Return (x, y) of the center of cell containing provided text 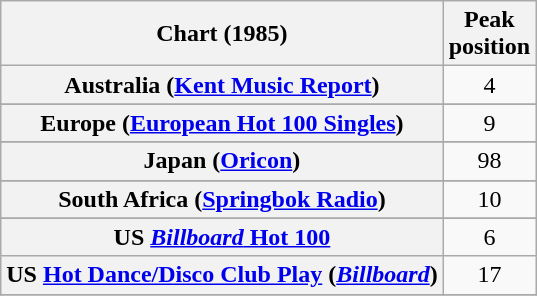
17 (489, 275)
Peakposition (489, 34)
9 (489, 123)
10 (489, 199)
Japan (Oricon) (222, 161)
98 (489, 161)
Australia (Kent Music Report) (222, 85)
US Billboard Hot 100 (222, 237)
US Hot Dance/Disco Club Play (Billboard) (222, 275)
South Africa (Springbok Radio) (222, 199)
6 (489, 237)
4 (489, 85)
Europe (European Hot 100 Singles) (222, 123)
Chart (1985) (222, 34)
